Pinpoint the cell where the given text exists, returning its [X, Y] midpoint coordinate. 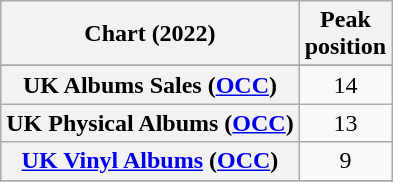
UK Vinyl Albums (OCC) [150, 161]
UK Albums Sales (OCC) [150, 85]
9 [345, 161]
14 [345, 85]
13 [345, 123]
Chart (2022) [150, 34]
Peakposition [345, 34]
UK Physical Albums (OCC) [150, 123]
